Scan for the cell matching the given text and deliver its (X, Y) coordinate at center. 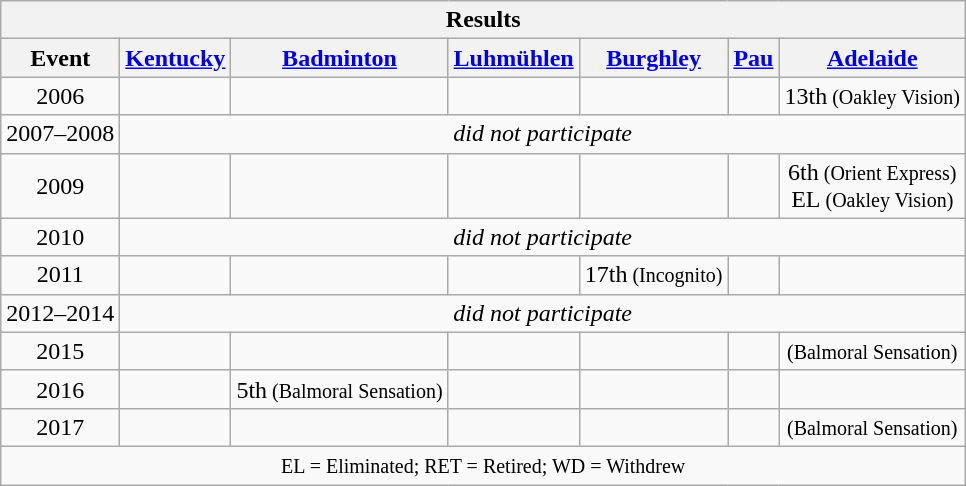
5th (Balmoral Sensation) (340, 389)
6th (Orient Express)EL (Oakley Vision) (872, 186)
Pau (754, 58)
2007–2008 (60, 134)
2009 (60, 186)
Burghley (654, 58)
2016 (60, 389)
2011 (60, 275)
2015 (60, 351)
EL = Eliminated; RET = Retired; WD = Withdrew (484, 465)
2006 (60, 96)
Results (484, 20)
Adelaide (872, 58)
17th (Incognito) (654, 275)
Luhmühlen (514, 58)
13th (Oakley Vision) (872, 96)
2010 (60, 237)
Kentucky (176, 58)
2012–2014 (60, 313)
Badminton (340, 58)
2017 (60, 427)
Event (60, 58)
